Output the [X, Y] coordinate of the center of the cell containing the given text.  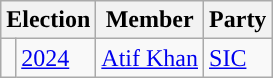
Atif Khan [150, 58]
Member [150, 20]
Party [238, 20]
Election [48, 20]
SIC [238, 58]
2024 [56, 58]
